Scan for the cell matching the given text and deliver its [X, Y] coordinate at center. 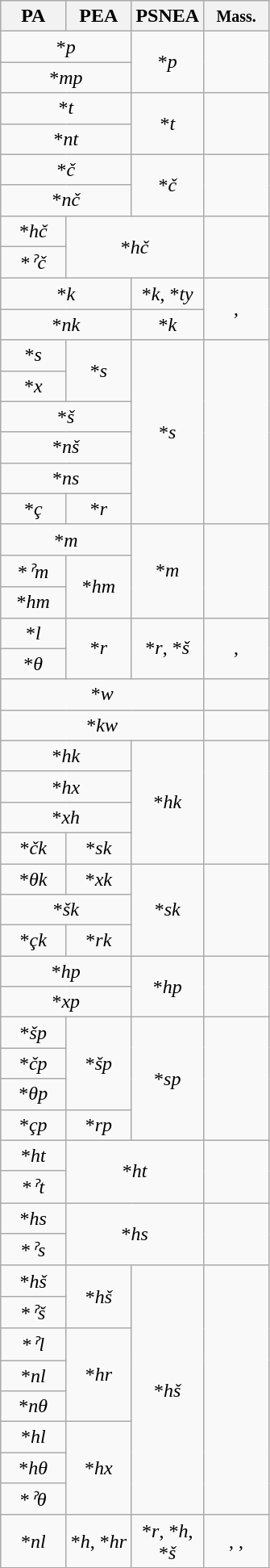
*ˀt [34, 1187]
*čk [34, 848]
*nš [66, 447]
PSNEA [168, 16]
*hθ [34, 1468]
*čp [34, 1063]
*mp [66, 78]
*ˀč [34, 262]
*çp [34, 1125]
*hr [98, 1375]
*kw [102, 725]
PEA [98, 16]
*ˀθ [34, 1499]
*hl [34, 1437]
*r, *š [168, 648]
*r, *h, *š [168, 1541]
*rp [98, 1125]
*ns [66, 478]
*nt [66, 139]
*θk [34, 879]
*θ [34, 664]
*ˀl [34, 1344]
*šk [66, 910]
*š [66, 417]
*rk [98, 941]
*nk [66, 325]
*ˀs [34, 1250]
*k, *ty [168, 294]
*xk [98, 879]
*nθ [34, 1407]
Mass. [237, 16]
*ˀš [34, 1312]
*h, *hr [98, 1541]
*çk [34, 941]
*xp [66, 1002]
PA [34, 16]
*θp [34, 1094]
*w [102, 694]
*l [34, 633]
*xh [66, 817]
*ç [34, 509]
*ˀm [34, 571]
*sp [168, 1079]
*nč [66, 200]
, , [237, 1541]
*x [34, 386]
